From the cell containing the given text, extract its center point as [x, y] coordinate. 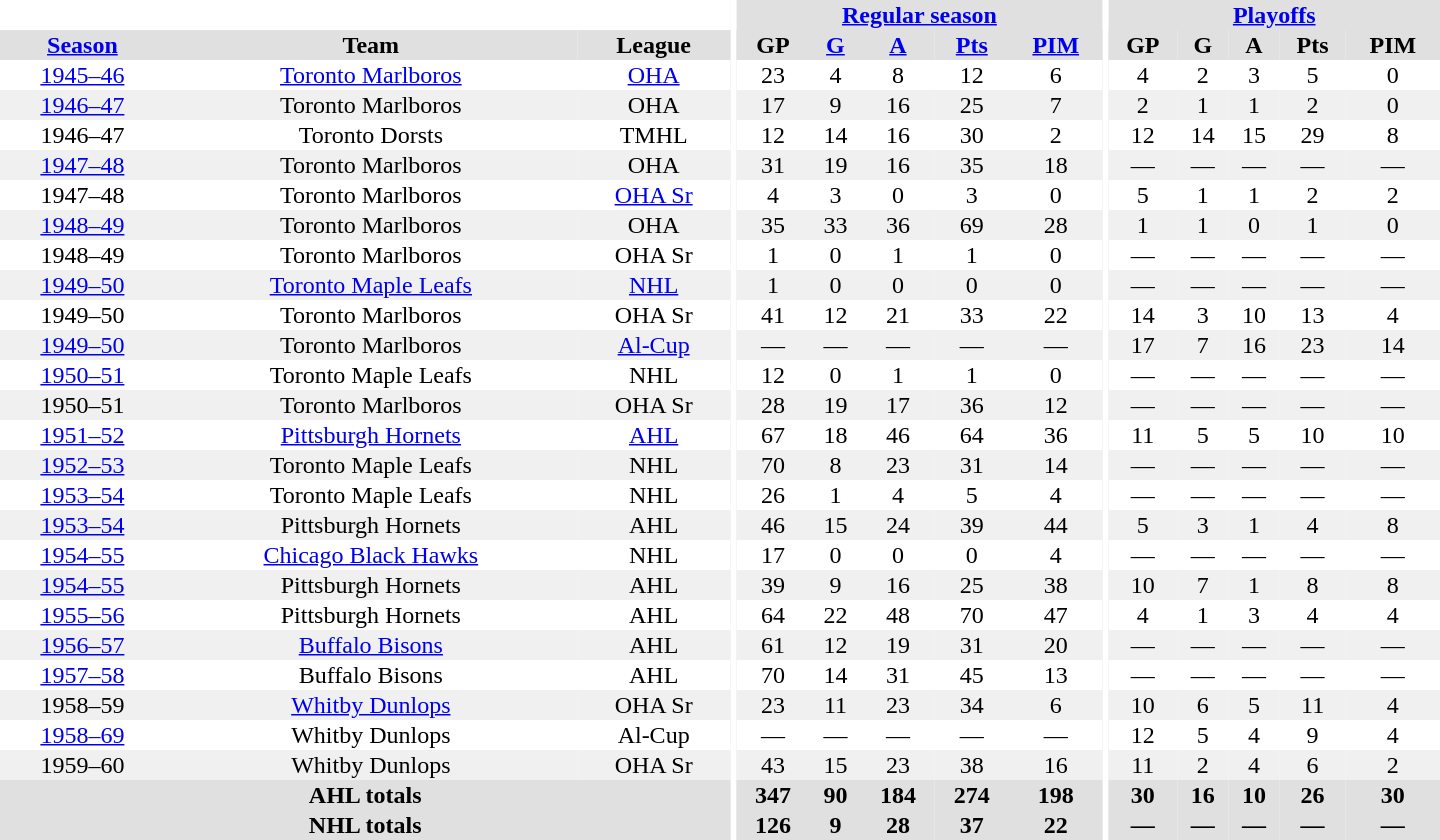
44 [1056, 525]
47 [1056, 615]
48 [898, 615]
347 [773, 795]
126 [773, 825]
24 [898, 525]
1956–57 [82, 645]
20 [1056, 645]
37 [972, 825]
Regular season [920, 15]
90 [836, 795]
21 [898, 315]
198 [1056, 795]
1952–53 [82, 465]
69 [972, 225]
274 [972, 795]
Season [82, 45]
TMHL [654, 135]
League [654, 45]
1945–46 [82, 75]
1955–56 [82, 615]
1951–52 [82, 435]
1957–58 [82, 675]
Toronto Dorsts [371, 135]
Playoffs [1274, 15]
43 [773, 765]
Team [371, 45]
41 [773, 315]
1959–60 [82, 765]
29 [1312, 135]
45 [972, 675]
1958–59 [82, 705]
AHL totals [365, 795]
Chicago Black Hawks [371, 555]
61 [773, 645]
1958–69 [82, 735]
NHL totals [365, 825]
34 [972, 705]
184 [898, 795]
67 [773, 435]
